Find where the given text appears and provide that cell's center as [X, Y] coordinate. 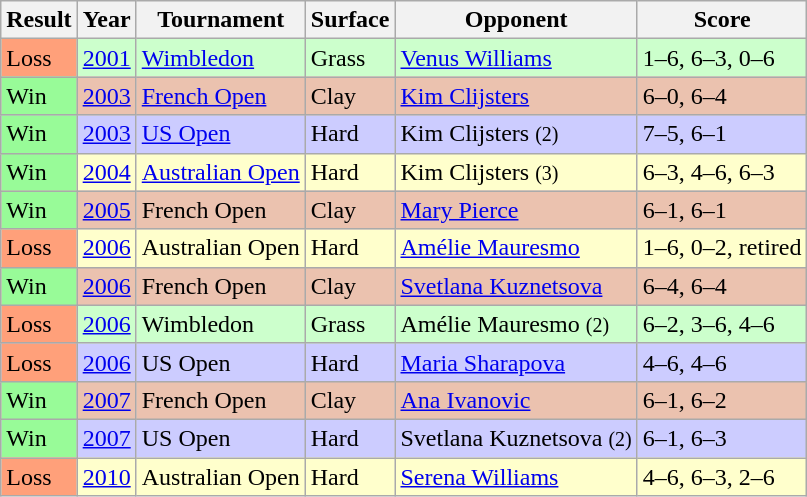
Kim Clijsters [516, 96]
2005 [106, 210]
2004 [106, 172]
Result [39, 20]
1–6, 6–3, 0–6 [722, 58]
Svetlana Kuznetsova [516, 286]
Score [722, 20]
6–3, 4–6, 6–3 [722, 172]
6–2, 3–6, 4–6 [722, 324]
Surface [350, 20]
4–6, 4–6 [722, 362]
Kim Clijsters (2) [516, 134]
Kim Clijsters (3) [516, 172]
2001 [106, 58]
2010 [106, 477]
Amélie Mauresmo (2) [516, 324]
7–5, 6–1 [722, 134]
4–6, 6–3, 2–6 [722, 477]
Amélie Mauresmo [516, 248]
Venus Williams [516, 58]
6–1, 6–1 [722, 210]
Mary Pierce [516, 210]
6–4, 6–4 [722, 286]
6–0, 6–4 [722, 96]
6–1, 6–2 [722, 400]
Ana Ivanovic [516, 400]
Maria Sharapova [516, 362]
1–6, 0–2, retired [722, 248]
6–1, 6–3 [722, 438]
Opponent [516, 20]
Tournament [220, 20]
Year [106, 20]
Serena Williams [516, 477]
Svetlana Kuznetsova (2) [516, 438]
